Extract the [X, Y] coordinate from the center of the cell holding the provided text.  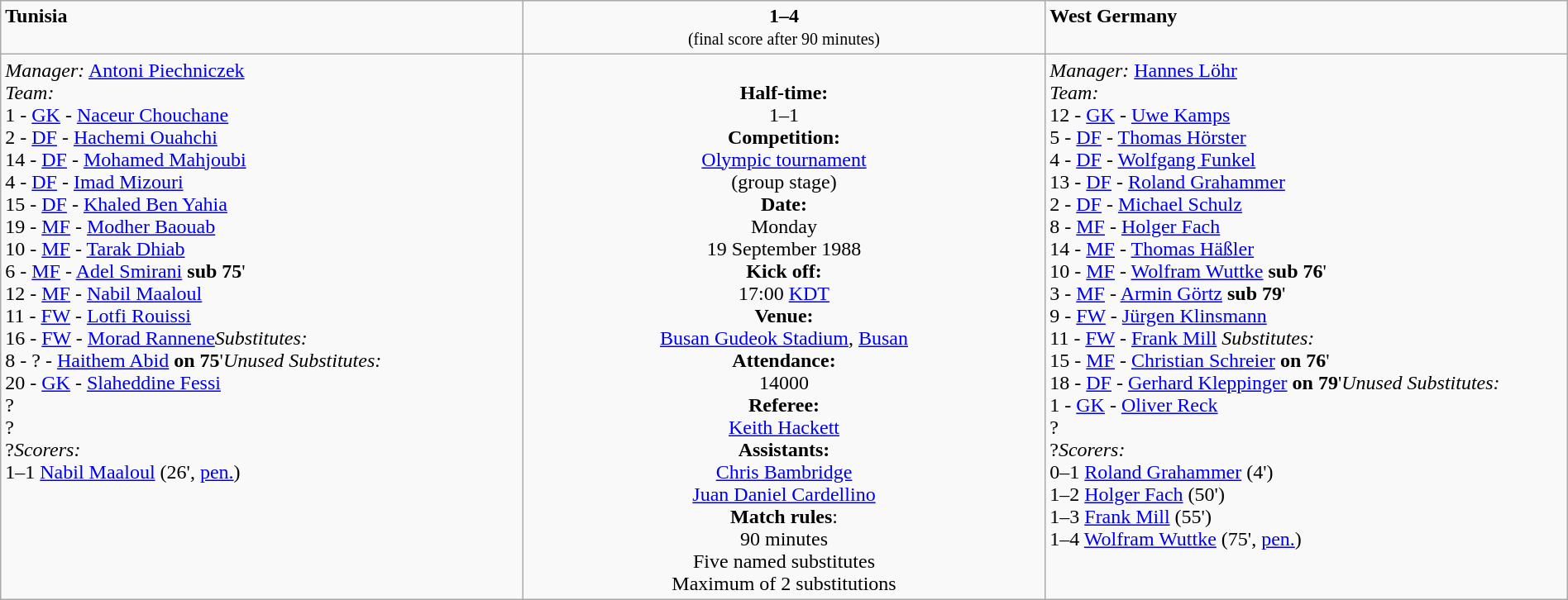
1–4(final score after 90 minutes) [784, 28]
Tunisia [262, 28]
West Germany [1307, 28]
